For the text-containing cell, return its midpoint in [X, Y] coordinate format. 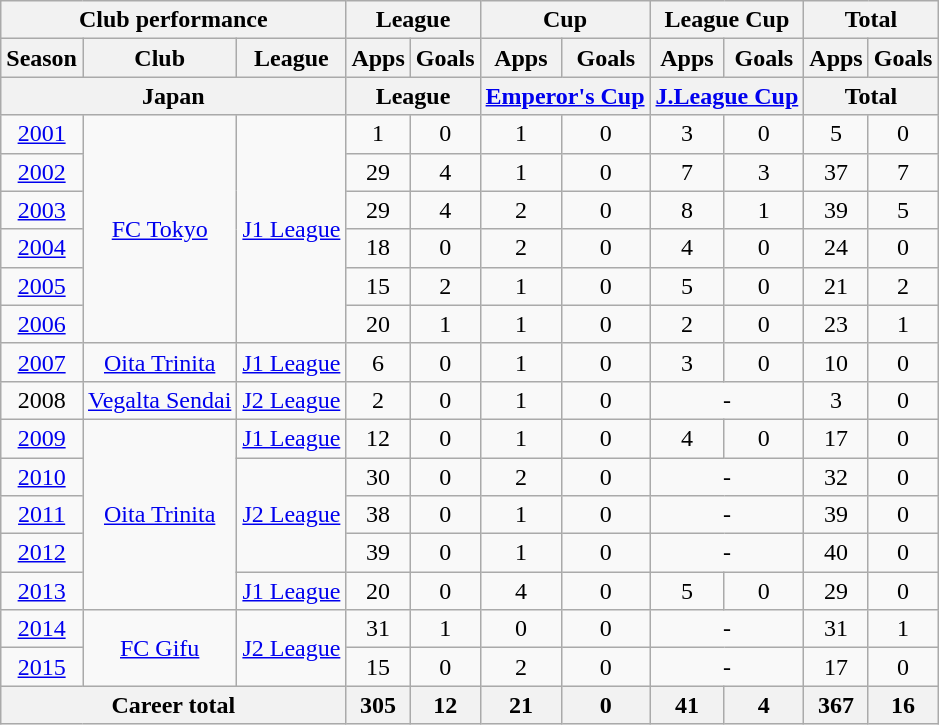
2010 [42, 477]
2003 [42, 210]
2005 [42, 286]
FC Tokyo [159, 229]
367 [836, 705]
2011 [42, 515]
2013 [42, 591]
2015 [42, 667]
FC Gifu [159, 648]
2001 [42, 134]
305 [378, 705]
40 [836, 553]
Cup [565, 20]
Season [42, 58]
23 [836, 324]
Career total [174, 705]
League Cup [727, 20]
6 [378, 362]
Japan [174, 96]
38 [378, 515]
24 [836, 248]
Club [159, 58]
32 [836, 477]
2012 [42, 553]
10 [836, 362]
18 [378, 248]
30 [378, 477]
37 [836, 172]
2008 [42, 400]
J.League Cup [727, 96]
2002 [42, 172]
2014 [42, 629]
8 [687, 210]
2004 [42, 248]
Vegalta Sendai [159, 400]
41 [687, 705]
Emperor's Cup [565, 96]
16 [903, 705]
2007 [42, 362]
Club performance [174, 20]
2006 [42, 324]
2009 [42, 438]
